From the cell containing the given text, extract its center point as (x, y) coordinate. 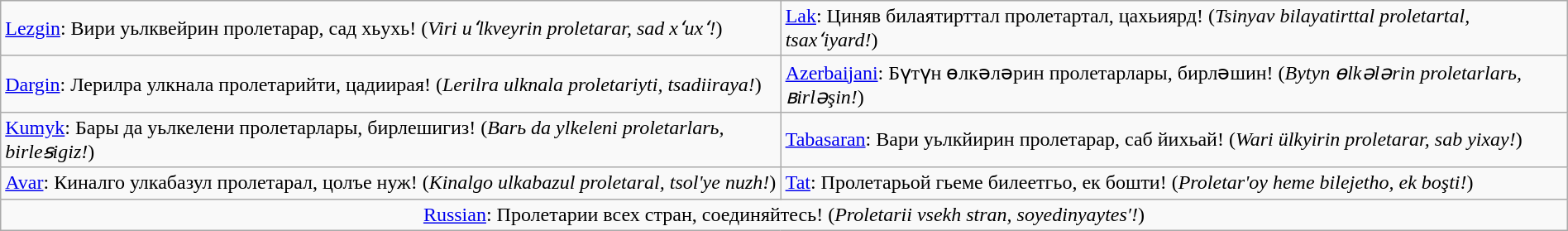
Avar: Киналго улкабазул пролетарал, цолъе нуж! (Kinalgo ulkabazul proletaral, tsol'ye nuzh!) (390, 183)
Tabasaran: Вари уьлкйирин пролетарар, саб йихьай! (Wari ülkyirin proletarar, sab yixay!) (1174, 139)
Dargin: Лерилра улкнала пролетарийти, цадиирая! (Lerilra ulknala proletariyti, tsadiiraya!) (390, 84)
Lezgin: Вири уьлквейрин пролетарар, сад хьухь! (Viri uʻlkveyrin proletarar, sad xʻuxʻ!) (390, 28)
Lak: Циняв билаятирттал пролетартал, цахьиярд! (Tsinyav bilayatirttal proletartal, tsaxʻiyard!) (1174, 28)
Azerbaijani: Бүтүн өлкәләрин пролетарлары, бирләшин! (Bytyn ɵlkələrin proletarlarь, ʙirləşin!) (1174, 84)
Russian: Пролетарии всех стран, соединяйтесь! (Proletarii vsekh stran, soyedinyaytes′!) (784, 214)
Kumyk: Бары да уьлкелени пролетарлары, бирлешигиз! (Barь da ylkeleni proletarlarь, birleꞩigiz!) (390, 139)
Tat: Пролетарьой гьеме билеетгьо, ек бошти! (Proletar'oy heme bilejetho, ek boşti!) (1174, 183)
